Provide the [x, y] coordinate of the cell's center where the given text is located.  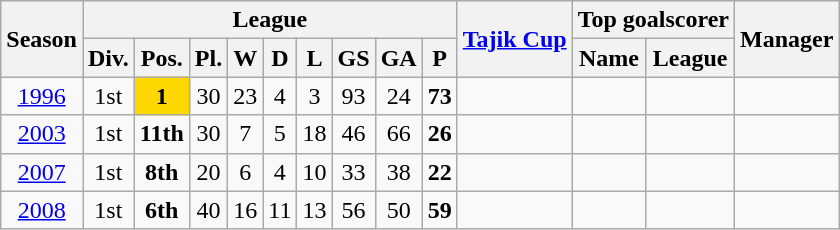
38 [398, 172]
Pl. [208, 58]
10 [314, 172]
1996 [42, 96]
11th [162, 134]
Season [42, 39]
Top goalscorer [653, 20]
6th [162, 210]
16 [246, 210]
18 [314, 134]
20 [208, 172]
24 [398, 96]
56 [354, 210]
66 [398, 134]
8th [162, 172]
2008 [42, 210]
6 [246, 172]
40 [208, 210]
46 [354, 134]
L [314, 58]
26 [440, 134]
93 [354, 96]
50 [398, 210]
73 [440, 96]
1 [162, 96]
2007 [42, 172]
33 [354, 172]
22 [440, 172]
GS [354, 58]
3 [314, 96]
59 [440, 210]
Pos. [162, 58]
Div. [108, 58]
23 [246, 96]
7 [246, 134]
Tajik Cup [514, 39]
11 [280, 210]
W [246, 58]
2003 [42, 134]
13 [314, 210]
P [440, 58]
Manager [787, 39]
D [280, 58]
5 [280, 134]
GA [398, 58]
Name [609, 58]
